For the text-containing cell, return its midpoint in (X, Y) coordinate format. 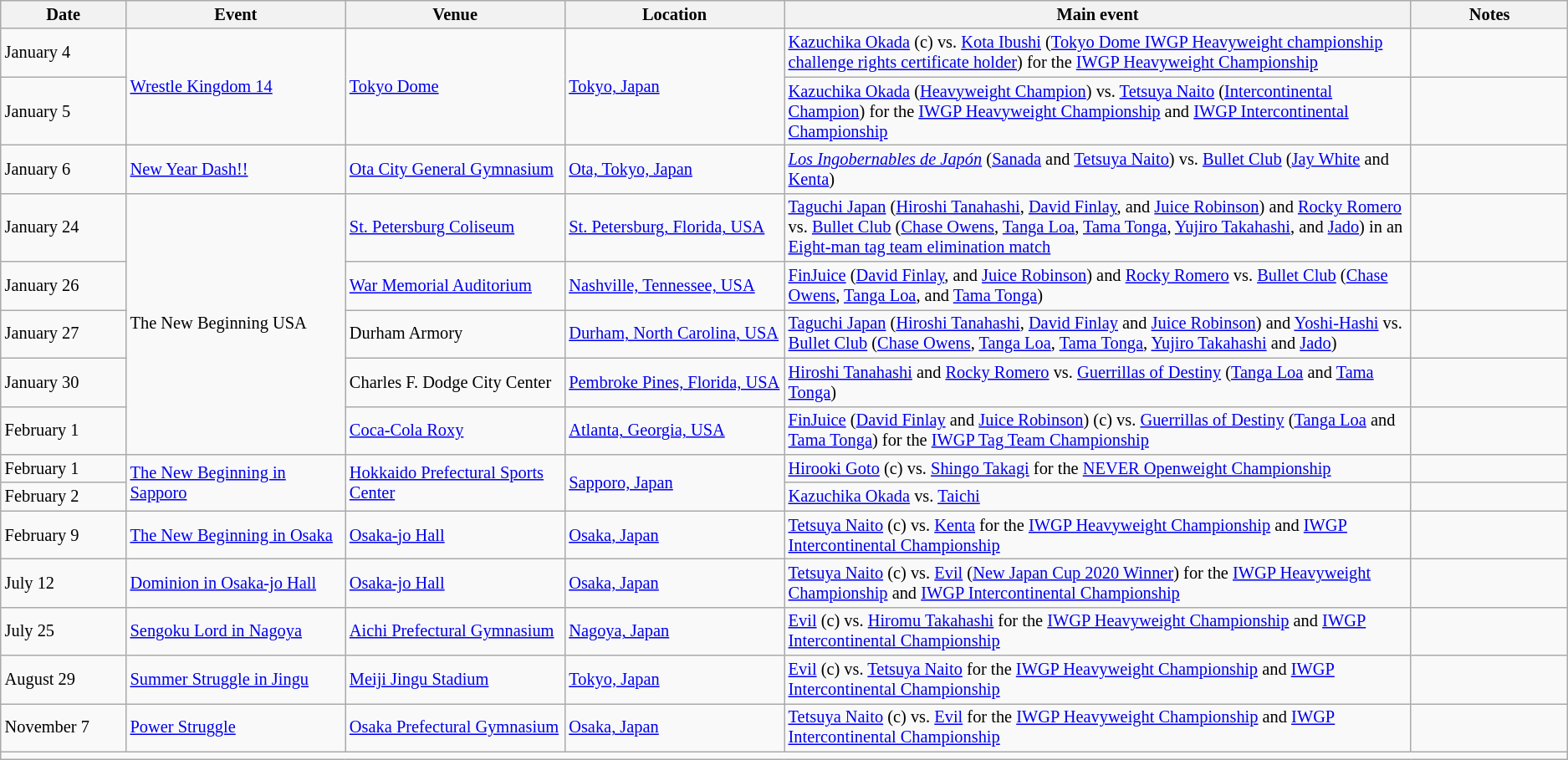
January 27 (64, 334)
Durham Armory (455, 334)
Durham, North Carolina, USA (674, 334)
July 12 (64, 583)
January 4 (64, 53)
Hiroshi Tanahashi and Rocky Romero vs. Guerrillas of Destiny (Tanga Loa and Tama Tonga) (1098, 382)
War Memorial Auditorium (455, 286)
Location (674, 14)
Power Struggle (236, 727)
Summer Struggle in Jingu (236, 680)
FinJuice (David Finlay, and Juice Robinson) and Rocky Romero vs. Bullet Club (Chase Owens, Tanga Loa, and Tama Tonga) (1098, 286)
January 6 (64, 169)
Hokkaido Prefectural Sports Center (455, 482)
St. Petersburg, Florida, USA (674, 227)
Kazuchika Okada vs. Taichi (1098, 497)
Pembroke Pines, Florida, USA (674, 382)
January 30 (64, 382)
August 29 (64, 680)
St. Petersburg Coliseum (455, 227)
Ota City General Gymnasium (455, 169)
The New Beginning in Sapporo (236, 482)
January 26 (64, 286)
Main event (1098, 14)
Nagoya, Japan (674, 631)
New Year Dash!! (236, 169)
Osaka Prefectural Gymnasium (455, 727)
Event (236, 14)
The New Beginning USA (236, 324)
Hirooki Goto (c) vs. Shingo Takagi for the NEVER Openweight Championship (1098, 468)
Nashville, Tennessee, USA (674, 286)
Atlanta, Georgia, USA (674, 431)
Ota, Tokyo, Japan (674, 169)
Aichi Prefectural Gymnasium (455, 631)
The New Beginning in Osaka (236, 535)
February 2 (64, 497)
Wrestle Kingdom 14 (236, 87)
Date (64, 14)
January 24 (64, 227)
Sapporo, Japan (674, 482)
Venue (455, 14)
Tokyo Dome (455, 87)
FinJuice (David Finlay and Juice Robinson) (c) vs. Guerrillas of Destiny (Tanga Loa and Tama Tonga) for the IWGP Tag Team Championship (1098, 431)
Tetsuya Naito (c) vs. Evil for the IWGP Heavyweight Championship and IWGP Intercontinental Championship (1098, 727)
January 5 (64, 111)
Notes (1489, 14)
July 25 (64, 631)
Coca-Cola Roxy (455, 431)
Evil (c) vs. Tetsuya Naito for the IWGP Heavyweight Championship and IWGP Intercontinental Championship (1098, 680)
Evil (c) vs. Hiromu Takahashi for the IWGP Heavyweight Championship and IWGP Intercontinental Championship (1098, 631)
Sengoku Lord in Nagoya (236, 631)
Meiji Jingu Stadium (455, 680)
Tetsuya Naito (c) vs. Kenta for the IWGP Heavyweight Championship and IWGP Intercontinental Championship (1098, 535)
Dominion in Osaka-jo Hall (236, 583)
Tetsuya Naito (c) vs. Evil (New Japan Cup 2020 Winner) for the IWGP Heavyweight Championship and IWGP Intercontinental Championship (1098, 583)
February 9 (64, 535)
Charles F. Dodge City Center (455, 382)
November 7 (64, 727)
Los Ingobernables de Japón (Sanada and Tetsuya Naito) vs. Bullet Club (Jay White and Kenta) (1098, 169)
